Scan for the cell matching the given text and deliver its [x, y] coordinate at center. 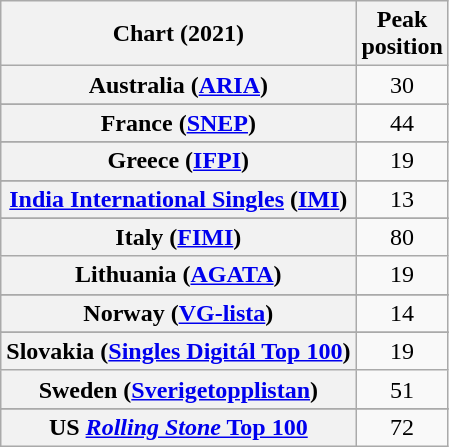
13 [402, 199]
30 [402, 85]
Greece (IFPI) [178, 161]
72 [402, 427]
Peakposition [402, 34]
44 [402, 123]
14 [402, 313]
80 [402, 237]
Sweden (Sverigetopplistan) [178, 389]
US Rolling Stone Top 100 [178, 427]
Italy (FIMI) [178, 237]
51 [402, 389]
Lithuania (AGATA) [178, 275]
Slovakia (Singles Digitál Top 100) [178, 351]
Norway (VG-lista) [178, 313]
India International Singles (IMI) [178, 199]
Chart (2021) [178, 34]
Australia (ARIA) [178, 85]
France (SNEP) [178, 123]
